From the cell containing the given text, extract its center point as [x, y] coordinate. 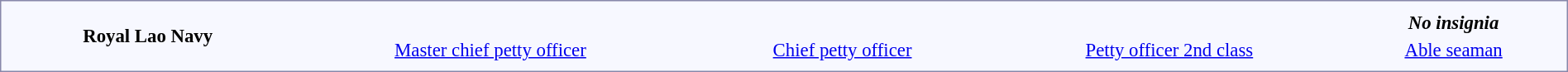
Royal Lao Navy [147, 36]
Able seaman [1454, 50]
No insignia [1454, 22]
Petty officer 2nd class [1169, 50]
Master chief petty officer [490, 50]
Chief petty officer [843, 50]
